Extract the (x, y) coordinate from the center of the cell holding the provided text.  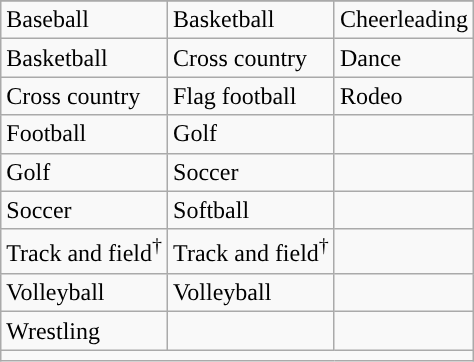
Football (84, 134)
Dance (404, 58)
Rodeo (404, 96)
Baseball (84, 20)
Softball (252, 210)
Cheerleading (404, 20)
Wrestling (84, 331)
Flag football (252, 96)
